Return the [X, Y] coordinate for the center point of the cell that contains the specified text.  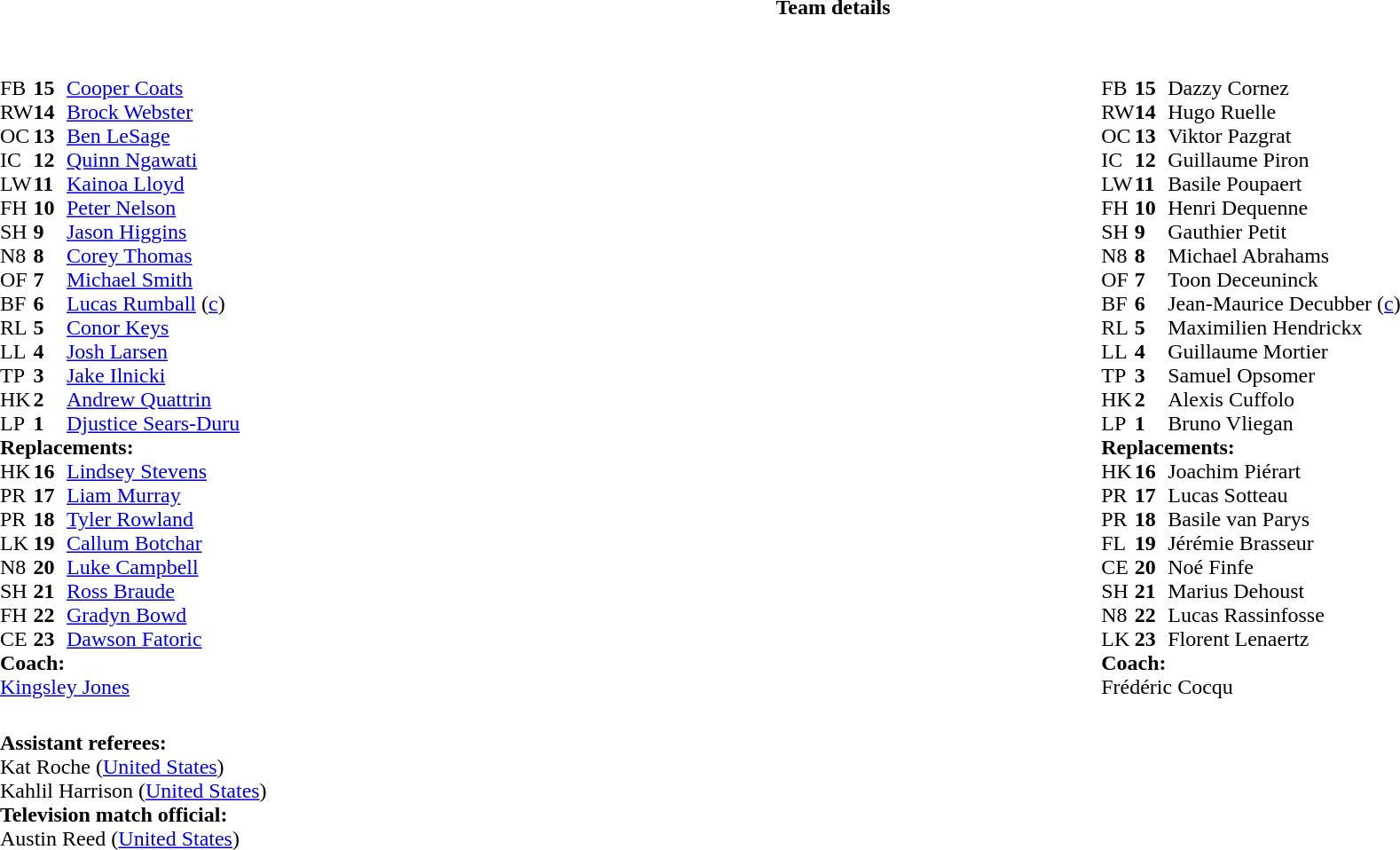
Lindsey Stevens [153, 472]
Andrew Quattrin [153, 399]
Replacements: [120, 447]
Michael Smith [153, 280]
Corey Thomas [153, 256]
Conor Keys [153, 328]
Kainoa Lloyd [153, 185]
Luke Campbell [153, 568]
Lucas Rumball (c) [153, 303]
FL [1118, 543]
Cooper Coats [153, 89]
Ben LeSage [153, 137]
Jake Ilnicki [153, 376]
Peter Nelson [153, 208]
Josh Larsen [153, 351]
Kingsley Jones [120, 687]
Liam Murray [153, 495]
Ross Braude [153, 591]
Tyler Rowland [153, 520]
Quinn Ngawati [153, 160]
Brock Webster [153, 112]
Callum Botchar [153, 543]
Dawson Fatoric [153, 639]
Djustice Sears-Duru [153, 424]
Jason Higgins [153, 232]
Coach: [120, 664]
Gradyn Bowd [153, 616]
